Locate the cell with the specified text and output its (X, Y) center coordinate. 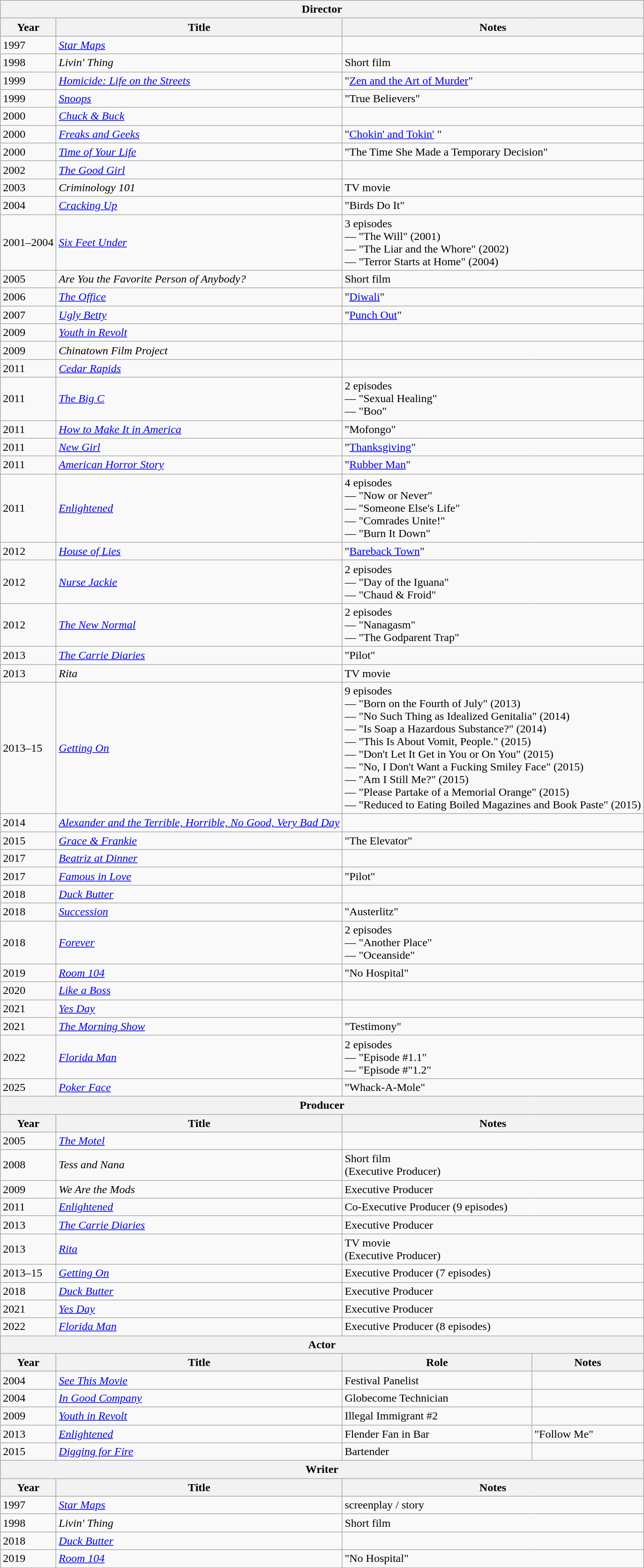
2008 (28, 1165)
Writer (322, 1470)
Poker Face (199, 1087)
4 episodes— "Now or Never"— "Someone Else's Life"— "Comrades Unite!"— "Burn It Down" (493, 508)
"Rubber Man" (493, 465)
2 episodes— "Another Place"— "Oceanside" (493, 942)
Producer (322, 1105)
Alexander and the Terrible, Horrible, No Good, Very Bad Day (199, 823)
Globecome Technician (437, 1398)
Tess and Nana (199, 1165)
Ugly Betty (199, 315)
Six Feet Under (199, 243)
2025 (28, 1087)
The Big C (199, 399)
Digging for Fire (199, 1452)
Cedar Rapids (199, 368)
Grace & Frankie (199, 841)
"Testimony" (493, 1026)
Cracking Up (199, 205)
Co-Executive Producer (9 episodes) (493, 1207)
2002 (28, 170)
"Austerlitz" (493, 912)
3 episodes— "The Will" (2001)— "The Liar and the Whore" (2002)— "Terror Starts at Home" (2004) (493, 243)
"True Believers" (493, 98)
Succession (199, 912)
"Bareback Town" (493, 551)
"Chokin' and Tokin' " (493, 134)
New Girl (199, 447)
Bartender (437, 1452)
2020 (28, 991)
The Good Girl (199, 170)
2007 (28, 315)
Chuck & Buck (199, 116)
How to Make It in America (199, 429)
Chinatown Film Project (199, 351)
"Punch Out" (493, 315)
Role (437, 1362)
We Are the Mods (199, 1189)
"Diwali" (493, 297)
Actor (322, 1344)
2 episodes— "Day of the Iguana"— "Chaud & Froid" (493, 582)
Famous in Love (199, 876)
"Whack-A-Mole" (493, 1087)
screenplay / story (493, 1505)
Beatriz at Dinner (199, 859)
2 episodes— "Sexual Healing"— "Boo" (493, 399)
American Horror Story (199, 465)
"Follow Me" (588, 1434)
Illegal Immigrant #2 (437, 1416)
TV movie(Executive Producer) (493, 1249)
The New Normal (199, 625)
In Good Company (199, 1398)
Director (322, 9)
Nurse Jackie (199, 582)
The Office (199, 297)
Short film(Executive Producer) (493, 1165)
Criminology 101 (199, 187)
2001–2004 (28, 243)
2006 (28, 297)
Time of Your Life (199, 152)
Executive Producer (7 episodes) (493, 1273)
The Morning Show (199, 1026)
Festival Panelist (437, 1380)
2014 (28, 823)
House of Lies (199, 551)
Forever (199, 942)
See This Movie (199, 1380)
"Birds Do It" (493, 205)
Flender Fan in Bar (437, 1434)
The Motel (199, 1141)
"Mofongo" (493, 429)
Are You the Favorite Person of Anybody? (199, 279)
"The Elevator" (493, 841)
"The Time She Made a Temporary Decision" (493, 152)
"Thanksgiving" (493, 447)
"Zen and the Art of Murder" (493, 81)
2 episodes— "Nanagasm"— "The Godparent Trap" (493, 625)
Executive Producer (8 episodes) (493, 1327)
Freaks and Geeks (199, 134)
2003 (28, 187)
Homicide: Life on the Streets (199, 81)
Like a Boss (199, 991)
2 episodes— "Episode #1.1"— "Episode #"1.2" (493, 1057)
Snoops (199, 98)
